Identify which cell holds the provided text, then report its [x, y] central coordinate. 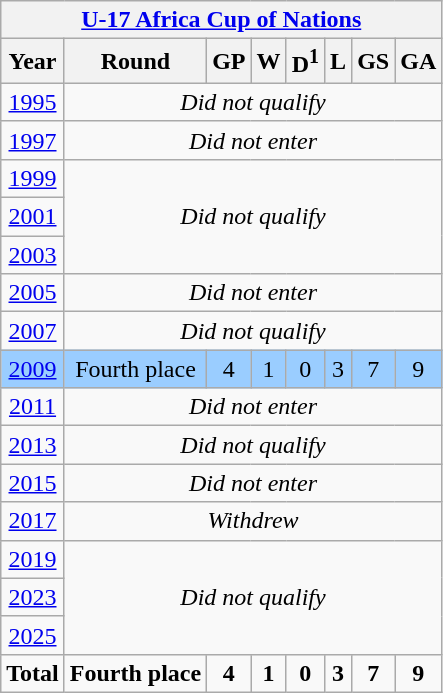
2015 [33, 483]
D1 [305, 62]
Withdrew [252, 521]
2005 [33, 293]
2017 [33, 521]
GP [229, 62]
GS [374, 62]
2019 [33, 559]
Round [135, 62]
1997 [33, 140]
2023 [33, 597]
2025 [33, 635]
L [338, 62]
2009 [33, 369]
GA [418, 62]
U-17 Africa Cup of Nations [222, 20]
W [268, 62]
2013 [33, 445]
2007 [33, 331]
1999 [33, 178]
1995 [33, 102]
Total [33, 673]
2001 [33, 217]
2011 [33, 407]
Year [33, 62]
2003 [33, 255]
